Find where the given text appears and provide that cell's center as [X, Y] coordinate. 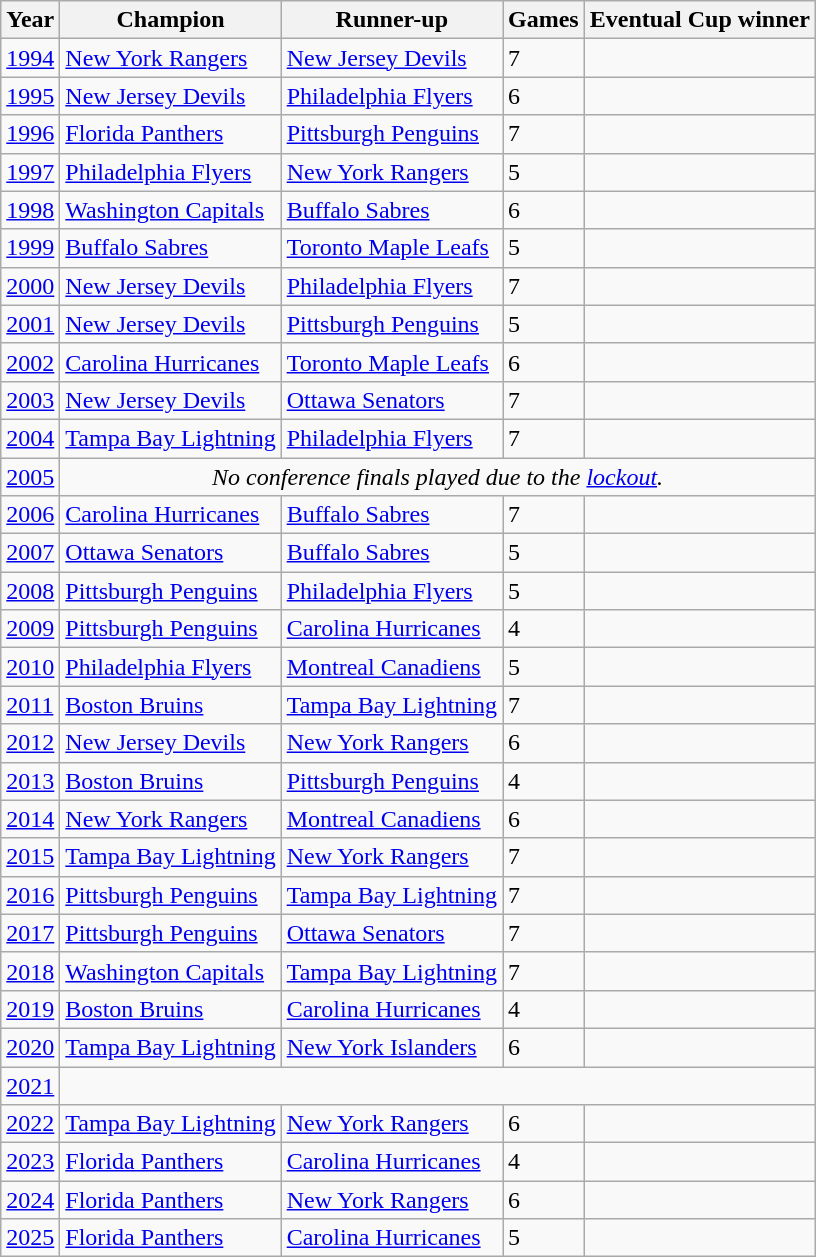
Runner-up [392, 20]
2009 [30, 629]
2019 [30, 1009]
New York Islanders [392, 1047]
1994 [30, 58]
2005 [30, 477]
2004 [30, 438]
2021 [30, 1085]
2017 [30, 933]
No conference finals played due to the lockout. [438, 477]
2011 [30, 705]
2003 [30, 400]
2012 [30, 743]
1995 [30, 96]
2007 [30, 553]
2000 [30, 286]
Eventual Cup winner [700, 20]
Champion [170, 20]
2016 [30, 895]
2015 [30, 857]
2023 [30, 1162]
Games [543, 20]
1999 [30, 248]
Year [30, 20]
1997 [30, 172]
1998 [30, 210]
1996 [30, 134]
2022 [30, 1124]
2001 [30, 324]
2018 [30, 971]
2025 [30, 1238]
2006 [30, 515]
2008 [30, 591]
2020 [30, 1047]
2010 [30, 667]
2024 [30, 1200]
2013 [30, 781]
2002 [30, 362]
2014 [30, 819]
